Scan for the cell matching the given text and deliver its [X, Y] coordinate at center. 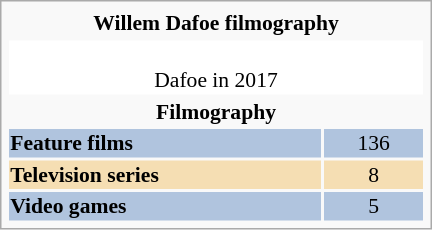
Feature films [165, 143]
Willem Dafoe filmography [216, 23]
8 [374, 174]
Filmography [216, 111]
136 [374, 143]
Television series [165, 174]
Dafoe in 2017 [216, 67]
5 [374, 206]
Video games [165, 206]
